Scan for the cell matching the given text and deliver its (x, y) coordinate at center. 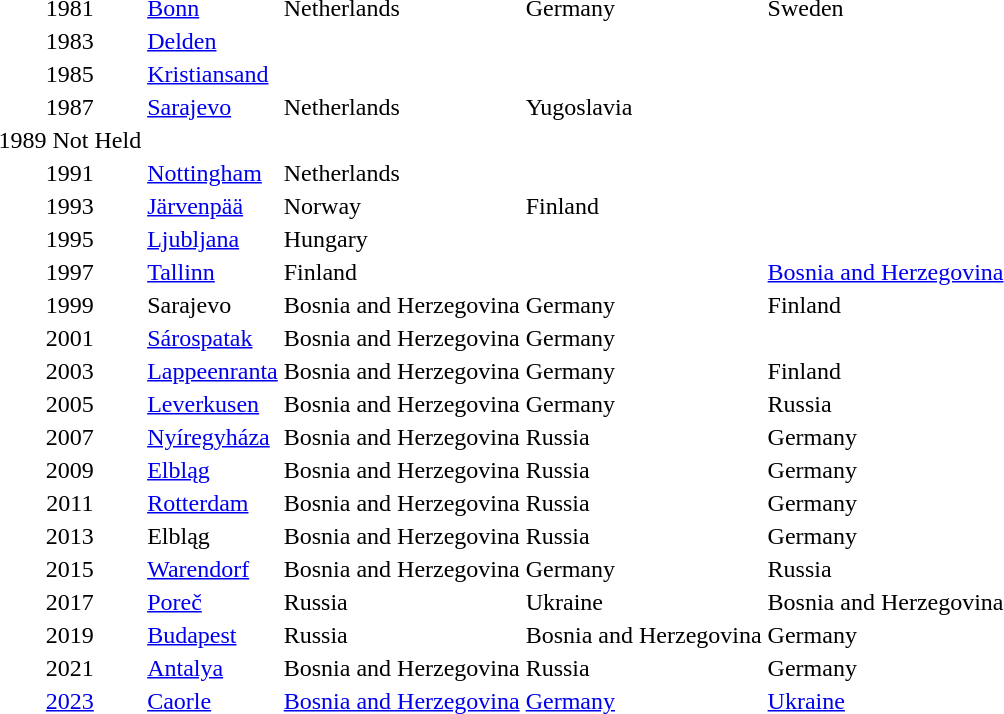
Yugoslavia (644, 107)
Ukraine (644, 602)
Kristiansand (213, 74)
Warendorf (213, 569)
Tallinn (213, 272)
Antalya (213, 668)
Poreč (213, 602)
Delden (213, 41)
Lappeenranta (213, 371)
Norway (402, 206)
Ljubljana (213, 239)
Leverkusen (213, 404)
Rotterdam (213, 503)
Nottingham (213, 173)
Järvenpää (213, 206)
Hungary (402, 239)
Sárospatak (213, 338)
Budapest (213, 635)
Nyíregyháza (213, 437)
